Return [x, y] of the center of cell containing provided text 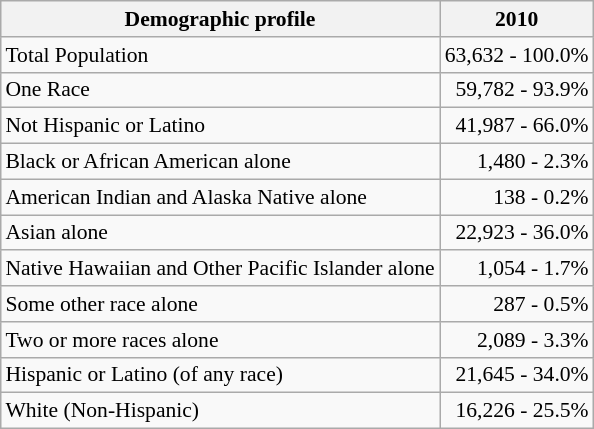
Some other race alone [220, 304]
1,054 - 1.7% [517, 269]
21,645 - 34.0% [517, 375]
Black or African American alone [220, 162]
41,987 - 66.0% [517, 126]
2010 [517, 19]
American Indian and Alaska Native alone [220, 197]
59,782 - 93.9% [517, 90]
Asian alone [220, 233]
63,632 - 100.0% [517, 55]
2,089 - 3.3% [517, 340]
138 - 0.2% [517, 197]
Two or more races alone [220, 340]
Not Hispanic or Latino [220, 126]
Hispanic or Latino (of any race) [220, 375]
287 - 0.5% [517, 304]
16,226 - 25.5% [517, 411]
1,480 - 2.3% [517, 162]
One Race [220, 90]
Native Hawaiian and Other Pacific Islander alone [220, 269]
Total Population [220, 55]
White (Non-Hispanic) [220, 411]
22,923 - 36.0% [517, 233]
Demographic profile [220, 19]
